Detect which cell encompasses the target text, then output its [X, Y] center coordinate. 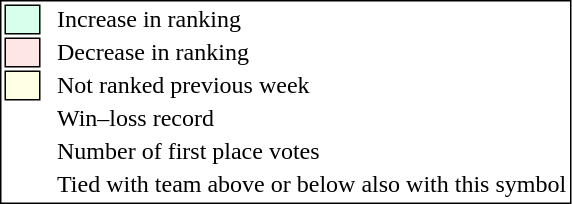
Decrease in ranking [312, 53]
Not ranked previous week [312, 85]
Number of first place votes [312, 151]
Tied with team above or below also with this symbol [312, 185]
Win–loss record [312, 119]
Increase in ranking [312, 19]
